Locate the cell with the specified text and output its [x, y] center coordinate. 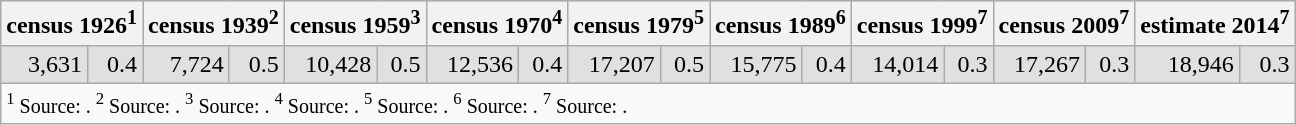
census 20097 [1064, 24]
18,946 [1188, 64]
1 Source: . 2 Source: . 3 Source: . 4 Source: . 5 Source: . 6 Source: . 7 Source: . [648, 103]
15,775 [756, 64]
census 19795 [639, 24]
census 19704 [497, 24]
census 19896 [781, 24]
17,207 [614, 64]
12,536 [472, 64]
estimate 20147 [1215, 24]
census 19261 [72, 24]
14,014 [897, 64]
3,631 [44, 64]
7,724 [186, 64]
census 19392 [213, 24]
census 19593 [355, 24]
10,428 [330, 64]
17,267 [1039, 64]
census 19997 [922, 24]
